Locate the cell with the specified text and output its (x, y) center coordinate. 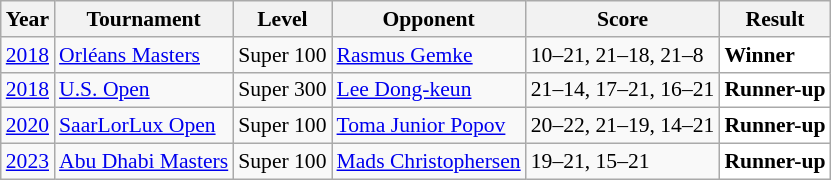
Mads Christophersen (429, 162)
Toma Junior Popov (429, 126)
Winner (774, 55)
2020 (28, 126)
Tournament (144, 19)
Opponent (429, 19)
Lee Dong-keun (429, 90)
Orléans Masters (144, 55)
2023 (28, 162)
19–21, 15–21 (623, 162)
20–22, 21–19, 14–21 (623, 126)
Result (774, 19)
Abu Dhabi Masters (144, 162)
21–14, 17–21, 16–21 (623, 90)
Score (623, 19)
Rasmus Gemke (429, 55)
10–21, 21–18, 21–8 (623, 55)
Super 300 (282, 90)
Year (28, 19)
Level (282, 19)
U.S. Open (144, 90)
SaarLorLux Open (144, 126)
